Detect which cell encompasses the target text, then output its [x, y] center coordinate. 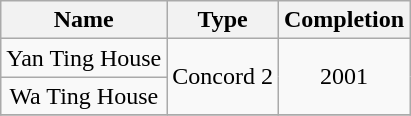
Concord 2 [223, 77]
Yan Ting House [84, 58]
Wa Ting House [84, 96]
2001 [344, 77]
Name [84, 20]
Completion [344, 20]
Type [223, 20]
